Return (x, y) of the center of cell containing provided text 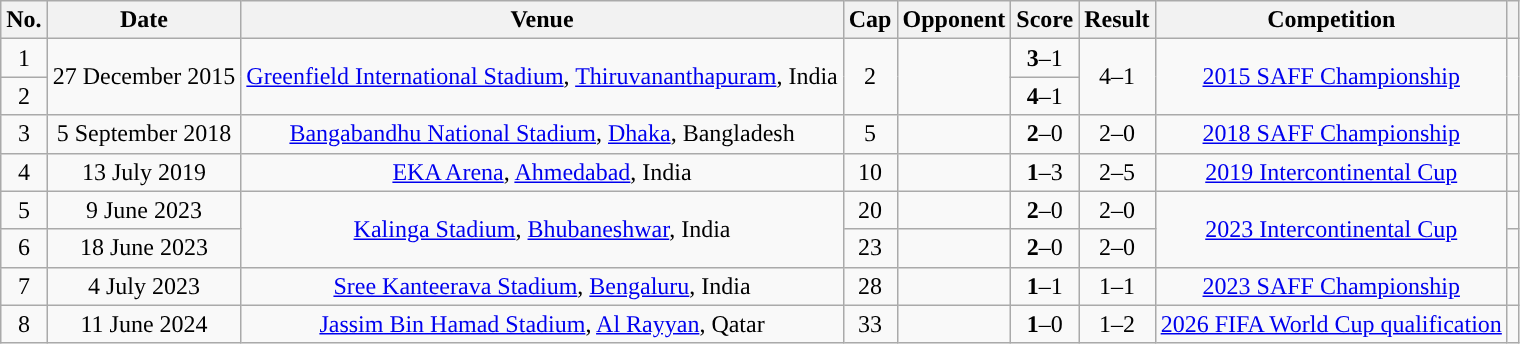
Jassim Bin Hamad Stadium, Al Rayyan, Qatar (542, 324)
9 June 2023 (144, 210)
Cap (870, 20)
Competition (1331, 20)
2–5 (1117, 172)
33 (870, 324)
8 (24, 324)
23 (870, 248)
7 (24, 286)
1 (24, 58)
Result (1117, 20)
Venue (542, 20)
2023 SAFF Championship (1331, 286)
2023 Intercontinental Cup (1331, 229)
Kalinga Stadium, Bhubaneshwar, India (542, 229)
5 September 2018 (144, 134)
11 June 2024 (144, 324)
20 (870, 210)
3–1 (1045, 58)
Score (1045, 20)
4 July 2023 (144, 286)
1–3 (1045, 172)
Sree Kanteerava Stadium, Bengaluru, India (542, 286)
Greenfield International Stadium, Thiruvananthapuram, India (542, 77)
28 (870, 286)
2018 SAFF Championship (1331, 134)
No. (24, 20)
Opponent (954, 20)
EKA Arena, Ahmedabad, India (542, 172)
Bangabandhu National Stadium, Dhaka, Bangladesh (542, 134)
18 June 2023 (144, 248)
Date (144, 20)
27 December 2015 (144, 77)
3 (24, 134)
6 (24, 248)
2015 SAFF Championship (1331, 77)
2026 FIFA World Cup qualification (1331, 324)
1–0 (1045, 324)
4 (24, 172)
10 (870, 172)
13 July 2019 (144, 172)
1–2 (1117, 324)
2019 Intercontinental Cup (1331, 172)
